Scan for the cell matching the given text and deliver its (X, Y) coordinate at center. 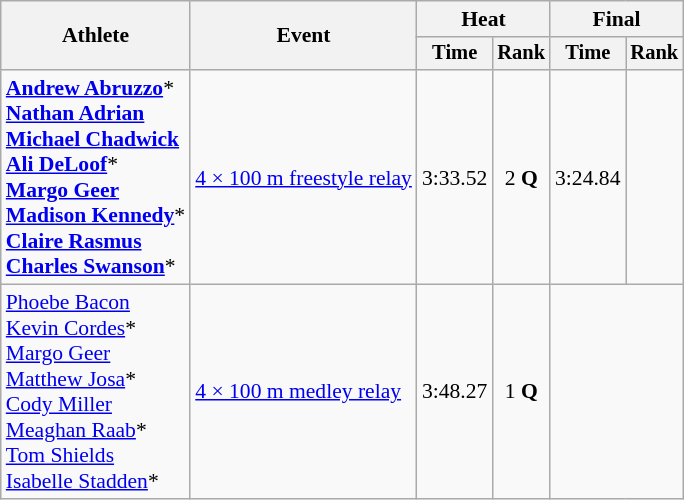
Athlete (96, 36)
2 Q (521, 177)
3:24.84 (588, 177)
Phoebe BaconKevin Cordes*Margo GeerMatthew Josa*Cody MillerMeaghan Raab*Tom ShieldsIsabelle Stadden* (96, 392)
Final (616, 19)
Andrew Abruzzo*Nathan AdrianMichael ChadwickAli DeLoof*Margo GeerMadison Kennedy*Claire RasmusCharles Swanson* (96, 177)
4 × 100 m freestyle relay (304, 177)
Heat (484, 19)
Event (304, 36)
4 × 100 m medley relay (304, 392)
1 Q (521, 392)
3:48.27 (454, 392)
3:33.52 (454, 177)
